Capture the cell that displays the provided text and extract its (X, Y) central coordinate. 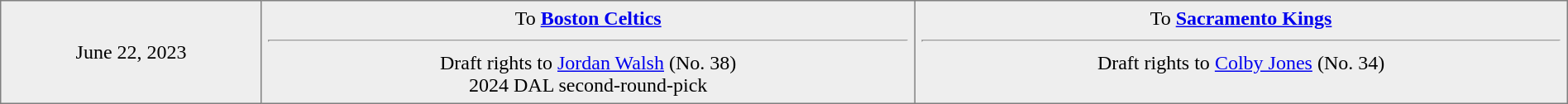
June 22, 2023 (131, 52)
To Sacramento KingsDraft rights to Colby Jones (No. 34) (1241, 52)
To Boston CelticsDraft rights to Jordan Walsh (No. 38)2024 DAL second-round-pick (587, 52)
